Scan for the cell matching the given text and deliver its [x, y] coordinate at center. 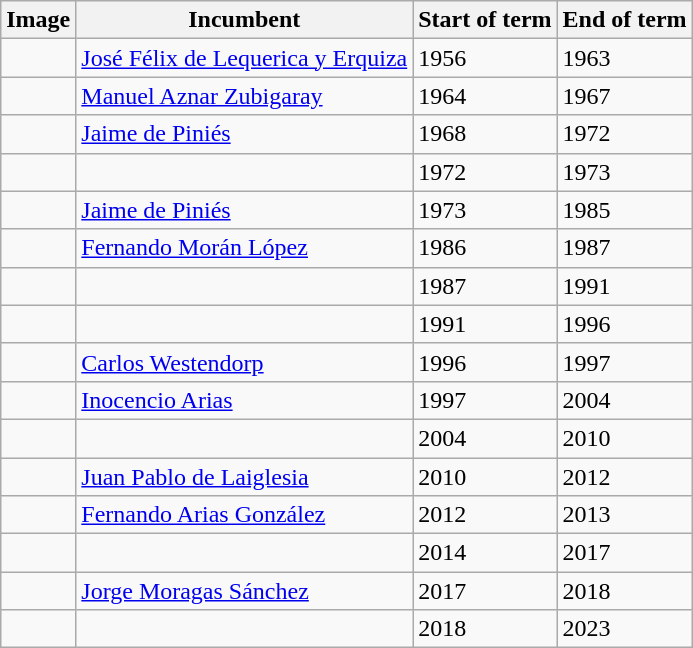
Manuel Aznar Zubigaray [244, 96]
Juan Pablo de Laiglesia [244, 477]
1956 [485, 58]
Fernando Arias González [244, 515]
Jorge Moragas Sánchez [244, 591]
2013 [624, 515]
2023 [624, 629]
1968 [485, 134]
1967 [624, 96]
Incumbent [244, 20]
End of term [624, 20]
Start of term [485, 20]
José Félix de Lequerica y Erquiza [244, 58]
2014 [485, 553]
Image [38, 20]
1963 [624, 58]
1964 [485, 96]
Carlos Westendorp [244, 362]
Inocencio Arias [244, 400]
1986 [485, 248]
1985 [624, 210]
Fernando Morán López [244, 248]
